Return the [x, y] coordinate for the center point of the cell that contains the specified text.  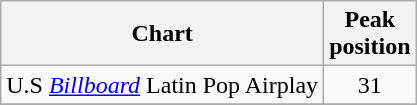
Peakposition [370, 34]
U.S Billboard Latin Pop Airplay [162, 85]
Chart [162, 34]
31 [370, 85]
